Provide the (x, y) coordinate of the cell's center where the given text is located.  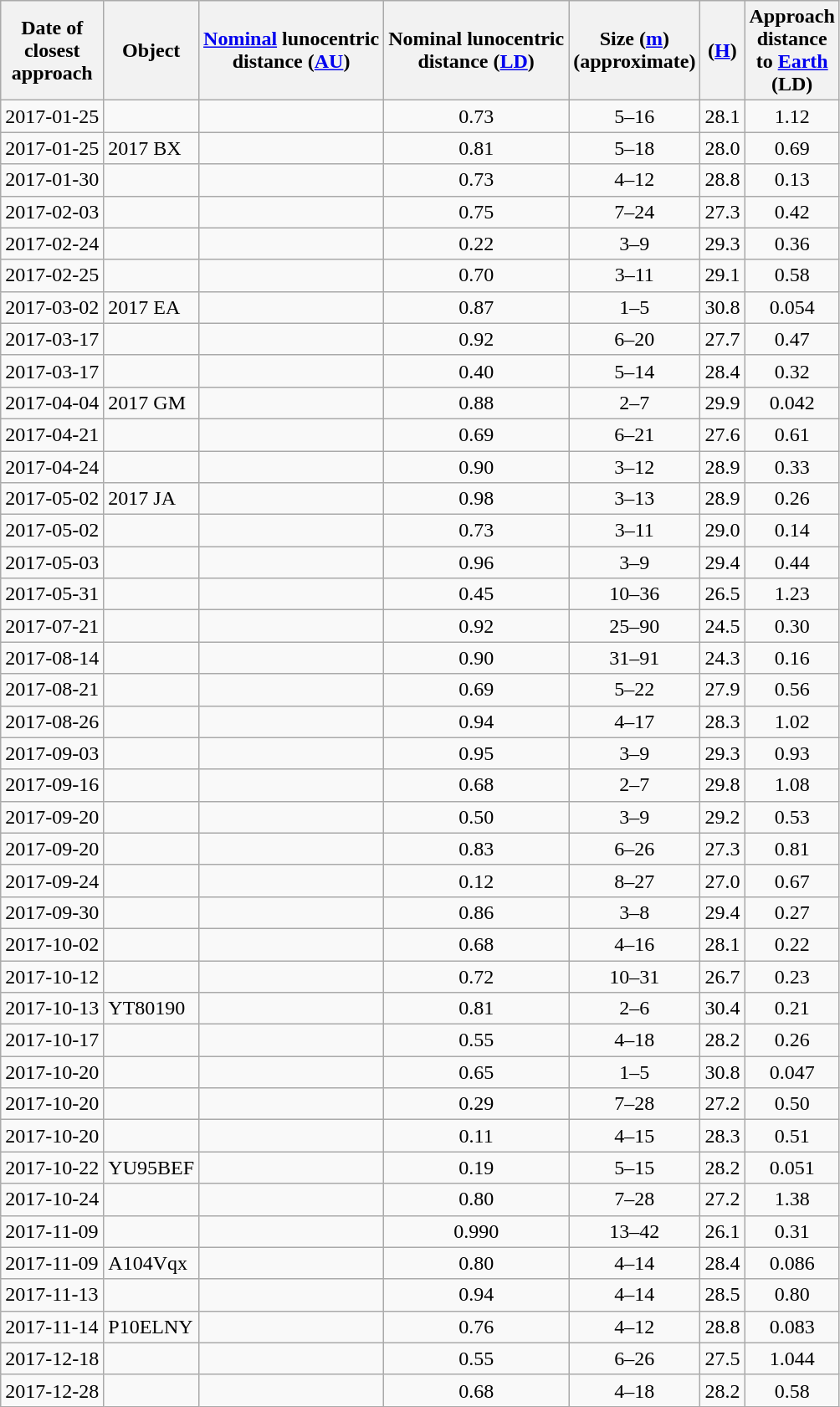
2017-02-25 (52, 275)
2017-01-30 (52, 180)
5–14 (634, 371)
29.2 (723, 817)
10–31 (634, 977)
0.88 (477, 403)
27.6 (723, 434)
0.40 (477, 371)
A104Vqx (151, 1263)
6–20 (634, 339)
0.19 (477, 1168)
31–91 (634, 658)
0.42 (791, 212)
3–13 (634, 499)
2017-10-22 (52, 1168)
2017-02-24 (52, 244)
30.4 (723, 1009)
27.0 (723, 881)
0.047 (791, 1072)
24.3 (723, 658)
YU95BEF (151, 1168)
0.29 (477, 1104)
2017-05-31 (52, 594)
0.72 (477, 977)
10–36 (634, 594)
0.11 (477, 1136)
1.02 (791, 721)
29.9 (723, 403)
5–15 (634, 1168)
13–42 (634, 1231)
2017-05-03 (52, 562)
0.75 (477, 212)
25–90 (634, 626)
1.12 (791, 116)
2017-10-13 (52, 1009)
0.45 (477, 594)
7–24 (634, 212)
2017-09-24 (52, 881)
0.12 (477, 881)
0.990 (477, 1231)
2017 EA (151, 307)
(H) (723, 50)
2017-12-28 (52, 1390)
2017-10-24 (52, 1199)
5–16 (634, 116)
2017 BX (151, 148)
2017 GM (151, 403)
0.27 (791, 912)
27.9 (723, 690)
0.042 (791, 403)
0.65 (477, 1072)
Approachdistanceto Earth (LD) (791, 50)
0.051 (791, 1168)
2017-10-02 (52, 944)
26.1 (723, 1231)
0.13 (791, 180)
0.83 (477, 849)
2017-10-12 (52, 977)
0.30 (791, 626)
0.87 (477, 307)
5–22 (634, 690)
0.70 (477, 275)
0.86 (477, 912)
5–18 (634, 148)
2017-08-21 (52, 690)
0.32 (791, 371)
4–15 (634, 1136)
2017-09-16 (52, 785)
27.7 (723, 339)
1.38 (791, 1199)
2017-12-18 (52, 1358)
24.5 (723, 626)
0.44 (791, 562)
Size (m)(approximate) (634, 50)
Nominal lunocentricdistance (LD) (477, 50)
28.5 (723, 1295)
0.76 (477, 1327)
0.21 (791, 1009)
0.96 (477, 562)
27.5 (723, 1358)
0.53 (791, 817)
1.044 (791, 1358)
0.47 (791, 339)
0.36 (791, 244)
0.95 (477, 753)
0.33 (791, 466)
0.56 (791, 690)
0.14 (791, 531)
Date ofclosestapproach (52, 50)
1.23 (791, 594)
0.93 (791, 753)
8–27 (634, 881)
2017-10-17 (52, 1040)
2017 JA (151, 499)
0.16 (791, 658)
2017-09-03 (52, 753)
0.086 (791, 1263)
0.31 (791, 1231)
29.1 (723, 275)
2017-08-14 (52, 658)
0.083 (791, 1327)
3–12 (634, 466)
0.67 (791, 881)
0.61 (791, 434)
Object (151, 50)
2017-08-26 (52, 721)
0.054 (791, 307)
2017-11-13 (52, 1295)
2017-02-03 (52, 212)
0.98 (477, 499)
0.51 (791, 1136)
4–17 (634, 721)
2017-04-21 (52, 434)
1.08 (791, 785)
Nominal lunocentricdistance (AU) (291, 50)
6–21 (634, 434)
2–6 (634, 1009)
2017-09-30 (52, 912)
0.23 (791, 977)
29.8 (723, 785)
29.0 (723, 531)
3–8 (634, 912)
2017-04-04 (52, 403)
2017-04-24 (52, 466)
26.5 (723, 594)
2017-03-02 (52, 307)
2017-07-21 (52, 626)
28.0 (723, 148)
P10ELNY (151, 1327)
4–16 (634, 944)
YT80190 (151, 1009)
2017-11-14 (52, 1327)
26.7 (723, 977)
